Determine the (x, y) coordinate at the center of the cell enclosing the given text.  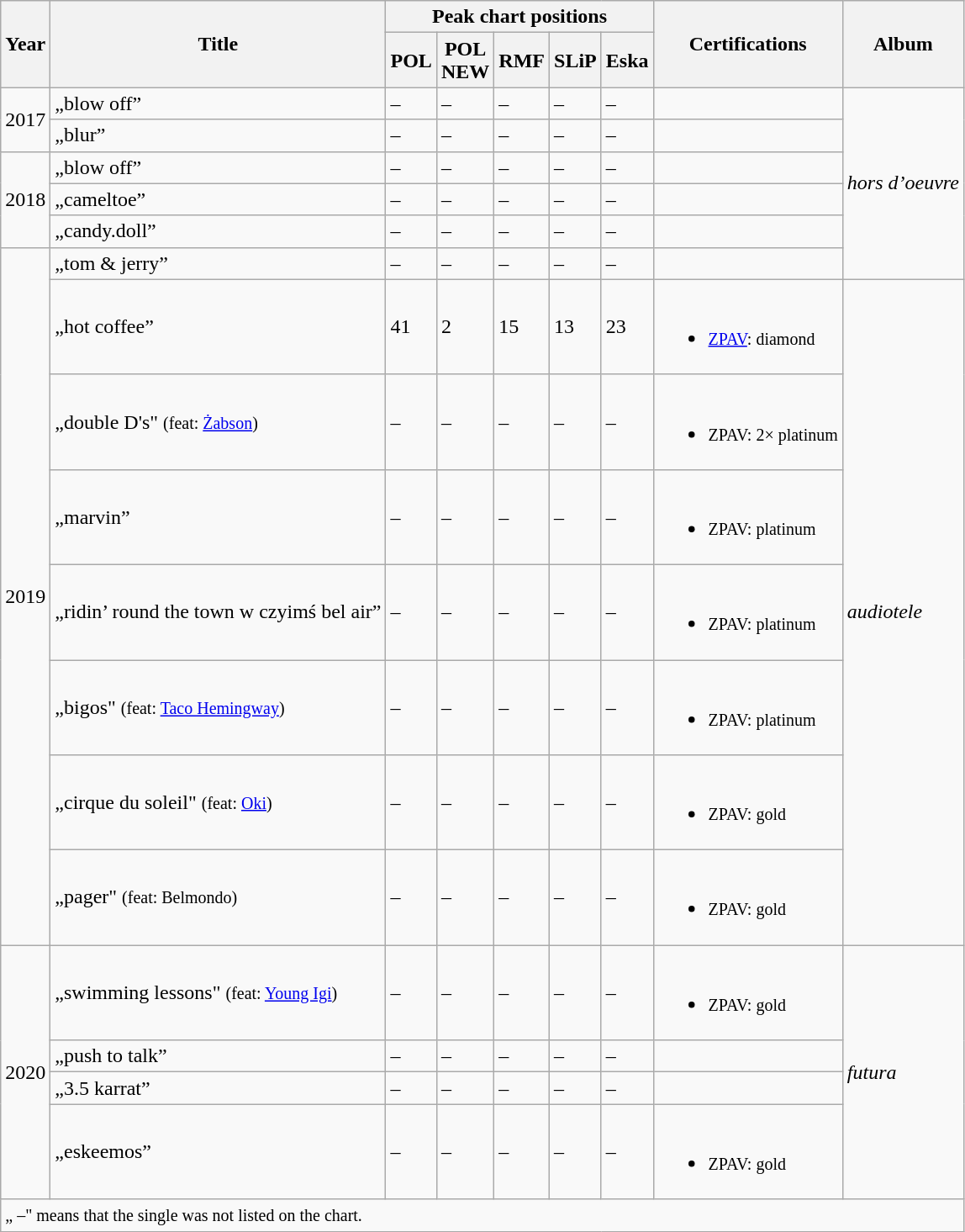
ZPAV: diamond (748, 326)
RMF (522, 61)
2020 (25, 1072)
41 (411, 326)
„ridin’ round the town w czyimś bel air” (219, 612)
Peak chart positions (519, 17)
„candy.doll” (219, 231)
POL (411, 61)
hors d’oeuvre (903, 183)
POLNEW (465, 61)
SLiP (576, 61)
„blur” (219, 135)
Certifications (748, 44)
2019 (25, 596)
2 (465, 326)
futura (903, 1072)
audiotele (903, 612)
15 (522, 326)
„push to talk” (219, 1056)
„eskeemos” (219, 1152)
„tom & jerry” (219, 263)
Eska (627, 61)
„pager" (feat: Belmondo) (219, 898)
Year (25, 44)
2018 (25, 199)
23 (627, 326)
„bigos" (feat: Taco Hemingway) (219, 706)
„marvin” (219, 516)
„ –" means that the single was not listed on the chart. (482, 1215)
„3.5 karrat” (219, 1088)
Album (903, 44)
„double D's" (feat: Żabson) (219, 422)
„cirque du soleil" (feat: Oki) (219, 802)
„swimming lessons" (feat: Young Igi) (219, 992)
„hot coffee” (219, 326)
2017 (25, 119)
13 (576, 326)
Title (219, 44)
„cameltoe” (219, 199)
ZPAV: 2× platinum (748, 422)
